Detect which cell encompasses the target text, then output its (x, y) center coordinate. 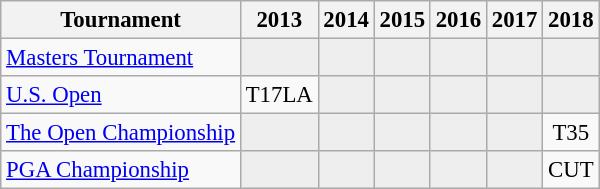
U.S. Open (121, 95)
PGA Championship (121, 170)
T17LA (279, 95)
2018 (571, 20)
Masters Tournament (121, 58)
The Open Championship (121, 133)
2015 (402, 20)
2014 (346, 20)
2016 (458, 20)
CUT (571, 170)
T35 (571, 133)
Tournament (121, 20)
2017 (515, 20)
2013 (279, 20)
